Return (X, Y) of the center of cell containing provided text 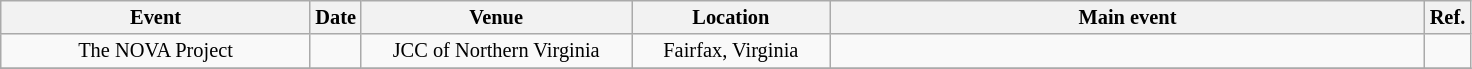
Ref. (1448, 17)
Main event (1128, 17)
Date (335, 17)
Fairfax, Virginia (732, 51)
The NOVA Project (156, 51)
Location (732, 17)
JCC of Northern Virginia (496, 51)
Venue (496, 17)
Event (156, 17)
